Scan for the cell matching the given text and deliver its (X, Y) coordinate at center. 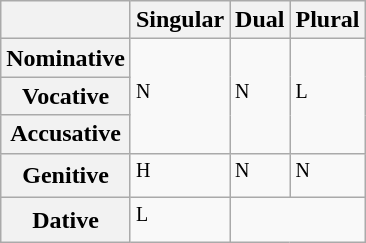
Genitive (66, 176)
Nominative (66, 58)
Singular (180, 20)
Vocative (66, 96)
Dual (260, 20)
Accusative (66, 134)
H (180, 176)
Dative (66, 220)
Plural (328, 20)
